Identify which cell holds the provided text, then report its (X, Y) central coordinate. 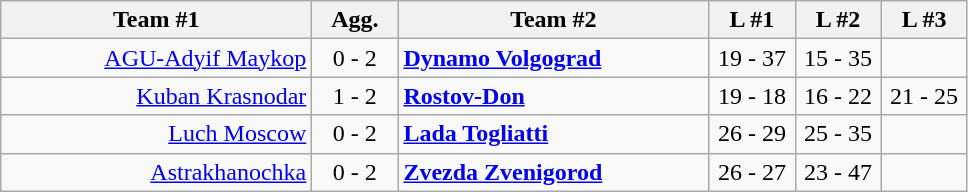
Team #2 (554, 20)
AGU-Adyif Maykop (156, 58)
L #3 (924, 20)
15 - 35 (838, 58)
Zvezda Zvenigorod (554, 172)
16 - 22 (838, 96)
Kuban Krasnodar (156, 96)
Team #1 (156, 20)
L #2 (838, 20)
19 - 37 (752, 58)
Lada Togliatti (554, 134)
Luch Moscow (156, 134)
21 - 25 (924, 96)
L #1 (752, 20)
26 - 29 (752, 134)
Astrakhanochka (156, 172)
Rostov-Don (554, 96)
19 - 18 (752, 96)
Dynamo Volgograd (554, 58)
Agg. (355, 20)
1 - 2 (355, 96)
26 - 27 (752, 172)
23 - 47 (838, 172)
25 - 35 (838, 134)
